Identify which cell holds the provided text, then report its [X, Y] central coordinate. 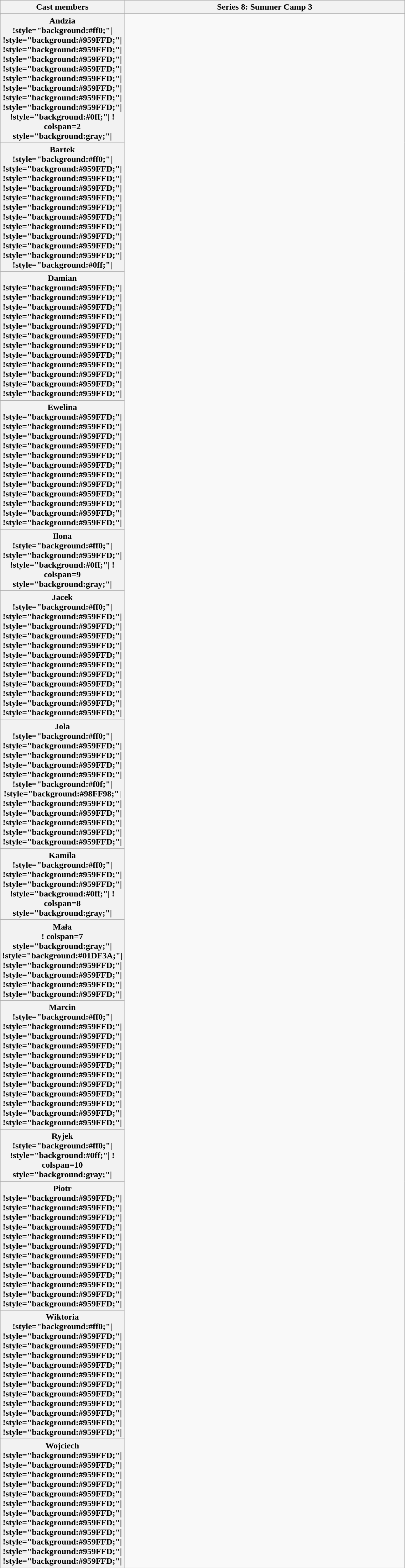
Cast members [62, 7]
Series 8: Summer Camp 3 [265, 7]
Ryjek!style="background:#ff0;"| !style="background:#0ff;"| ! colspan=10 style="background:gray;"| [62, 1155]
Ilona!style="background:#ff0;"| !style="background:#959FFD;"| !style="background:#0ff;"| ! colspan=9 style="background:gray;"| [62, 560]
